Identify which cell holds the provided text, then report its (X, Y) central coordinate. 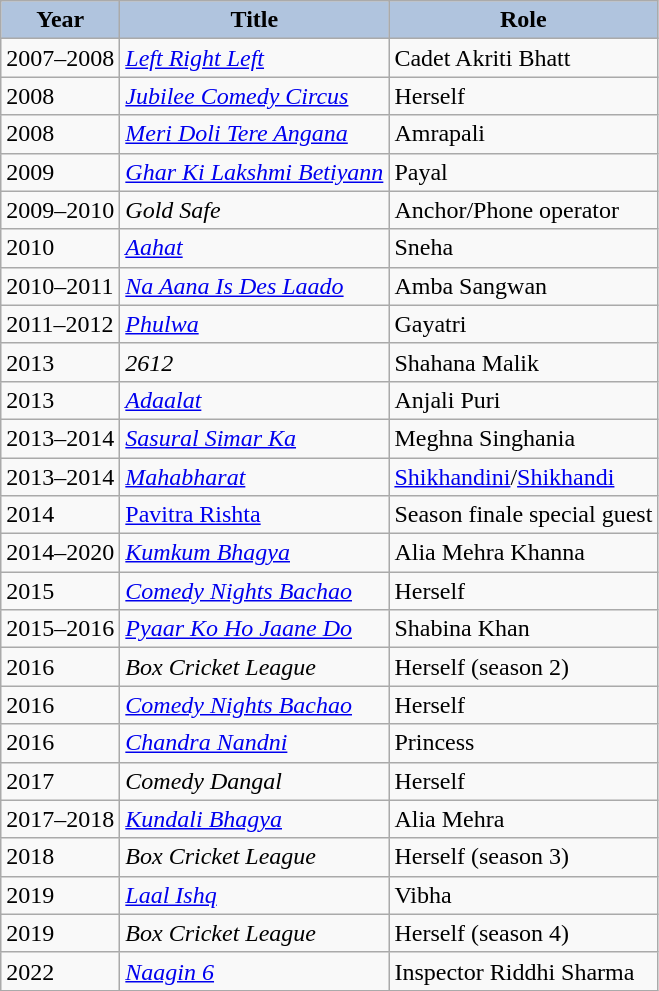
Sneha (524, 248)
Gayatri (524, 324)
Anchor/Phone operator (524, 210)
Herself (season 4) (524, 933)
Gold Safe (254, 210)
Aahat (254, 248)
2007–2008 (60, 58)
Adaalat (254, 400)
Amrapali (524, 134)
2022 (60, 971)
Herself (season 3) (524, 857)
2612 (254, 362)
Role (524, 20)
Jubilee Comedy Circus (254, 96)
Alia Mehra Khanna (524, 553)
2014–2020 (60, 553)
2009–2010 (60, 210)
Comedy Dangal (254, 781)
Amba Sangwan (524, 286)
Vibha (524, 895)
Meri Doli Tere Angana (254, 134)
Laal Ishq (254, 895)
Sasural Simar Ka (254, 438)
Herself (season 2) (524, 667)
Title (254, 20)
2015–2016 (60, 629)
2018 (60, 857)
Left Right Left (254, 58)
Payal (524, 172)
2015 (60, 591)
Shabina Khan (524, 629)
2011–2012 (60, 324)
Inspector Riddhi Sharma (524, 971)
Alia Mehra (524, 819)
2017 (60, 781)
Cadet Akriti Bhatt (524, 58)
Season finale special guest (524, 515)
Kundali Bhagya (254, 819)
Kumkum Bhagya (254, 553)
Princess (524, 743)
Shahana Malik (524, 362)
Phulwa (254, 324)
Pyaar Ko Ho Jaane Do (254, 629)
Pavitra Rishta (254, 515)
Shikhandini/Shikhandi (524, 477)
Ghar Ki Lakshmi Betiyann (254, 172)
2014 (60, 515)
Naagin 6 (254, 971)
Meghna Singhania (524, 438)
2009 (60, 172)
2010–2011 (60, 286)
Chandra Nandni (254, 743)
Year (60, 20)
2017–2018 (60, 819)
Na Aana Is Des Laado (254, 286)
Anjali Puri (524, 400)
2010 (60, 248)
Mahabharat (254, 477)
